Search for the cell housing the specified text and yield its (x, y) center coordinate. 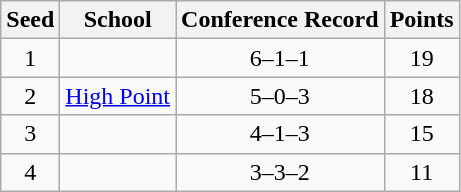
3 (30, 134)
4–1–3 (280, 134)
18 (422, 96)
3–3–2 (280, 172)
2 (30, 96)
5–0–3 (280, 96)
1 (30, 58)
11 (422, 172)
Points (422, 20)
6–1–1 (280, 58)
School (118, 20)
Conference Record (280, 20)
15 (422, 134)
High Point (118, 96)
19 (422, 58)
Seed (30, 20)
4 (30, 172)
